Return the (X, Y) coordinate for the center point of the cell that contains the specified text.  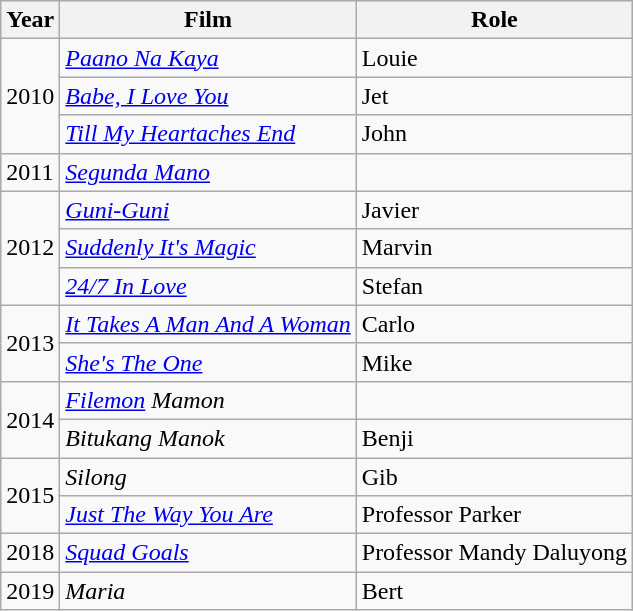
2018 (30, 553)
2015 (30, 496)
Silong (208, 477)
Louie (494, 58)
It Takes A Man And A Woman (208, 324)
2010 (30, 96)
Javier (494, 210)
Professor Parker (494, 515)
Jet (494, 96)
Carlo (494, 324)
24/7 In Love (208, 286)
Bert (494, 591)
2011 (30, 172)
Just The Way You Are (208, 515)
Paano Na Kaya (208, 58)
Role (494, 20)
2013 (30, 343)
Suddenly It's Magic (208, 248)
Segunda Mano (208, 172)
Benji (494, 438)
John (494, 134)
Professor Mandy Daluyong (494, 553)
Maria (208, 591)
Babe, I Love You (208, 96)
Stefan (494, 286)
2014 (30, 419)
2019 (30, 591)
Squad Goals (208, 553)
Guni-Guni (208, 210)
She's The One (208, 362)
Gib (494, 477)
Mike (494, 362)
Filemon Mamon (208, 400)
2012 (30, 248)
Year (30, 20)
Marvin (494, 248)
Film (208, 20)
Till My Heartaches End (208, 134)
Bitukang Manok (208, 438)
